Pinpoint the cell where the given text exists, returning its (x, y) midpoint coordinate. 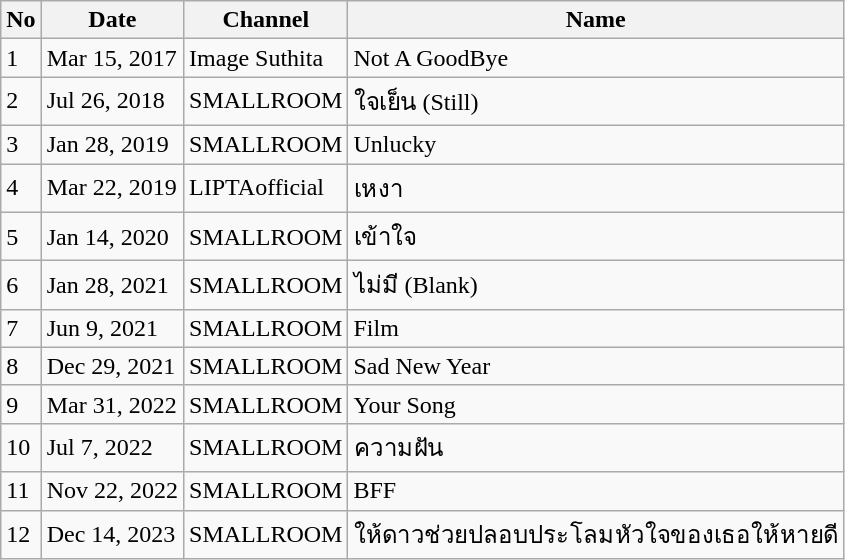
LIPTAofficial (266, 188)
Jan 14, 2020 (112, 236)
Nov 22, 2022 (112, 491)
Name (596, 20)
12 (21, 534)
Film (596, 328)
9 (21, 404)
เหงา (596, 188)
5 (21, 236)
Unlucky (596, 144)
ให้ดาวช่วยปลอบประโลมหัวใจของเธอให้หายดี (596, 534)
Your Song (596, 404)
6 (21, 286)
11 (21, 491)
BFF (596, 491)
Not A GoodBye (596, 58)
Sad New Year (596, 366)
ความฝัน (596, 448)
Date (112, 20)
Jul 26, 2018 (112, 102)
Dec 14, 2023 (112, 534)
เข้าใจ (596, 236)
8 (21, 366)
Jan 28, 2021 (112, 286)
ใจเย็น (Still) (596, 102)
4 (21, 188)
Dec 29, 2021 (112, 366)
7 (21, 328)
ไม่มี (Blank) (596, 286)
2 (21, 102)
Mar 31, 2022 (112, 404)
10 (21, 448)
Image Suthita (266, 58)
Mar 22, 2019 (112, 188)
Channel (266, 20)
No (21, 20)
Jun 9, 2021 (112, 328)
Mar 15, 2017 (112, 58)
Jul 7, 2022 (112, 448)
1 (21, 58)
3 (21, 144)
Jan 28, 2019 (112, 144)
